Pinpoint the cell where the given text exists, returning its (x, y) midpoint coordinate. 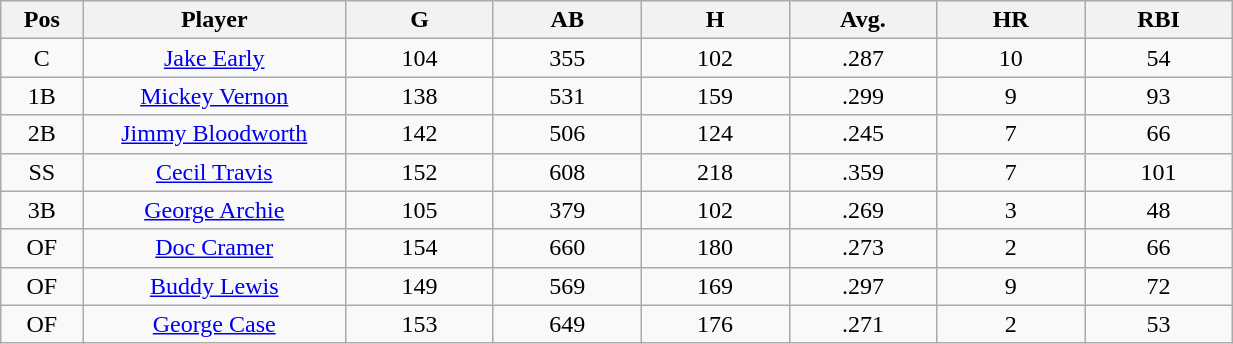
154 (420, 248)
George Case (214, 324)
3B (42, 210)
104 (420, 58)
608 (567, 172)
.287 (863, 58)
.269 (863, 210)
169 (715, 286)
Avg. (863, 20)
.273 (863, 248)
152 (420, 172)
142 (420, 134)
Buddy Lewis (214, 286)
506 (567, 134)
660 (567, 248)
379 (567, 210)
Player (214, 20)
72 (1159, 286)
Cecil Travis (214, 172)
.297 (863, 286)
180 (715, 248)
48 (1159, 210)
1B (42, 96)
H (715, 20)
Mickey Vernon (214, 96)
531 (567, 96)
.245 (863, 134)
2B (42, 134)
93 (1159, 96)
.271 (863, 324)
10 (1011, 58)
.359 (863, 172)
Pos (42, 20)
HR (1011, 20)
3 (1011, 210)
649 (567, 324)
C (42, 58)
355 (567, 58)
153 (420, 324)
Doc Cramer (214, 248)
Jake Early (214, 58)
SS (42, 172)
569 (567, 286)
54 (1159, 58)
159 (715, 96)
149 (420, 286)
176 (715, 324)
RBI (1159, 20)
53 (1159, 324)
Jimmy Bloodworth (214, 134)
101 (1159, 172)
AB (567, 20)
105 (420, 210)
George Archie (214, 210)
218 (715, 172)
G (420, 20)
124 (715, 134)
.299 (863, 96)
138 (420, 96)
